Extract the [x, y] coordinate from the center of the cell holding the provided text.  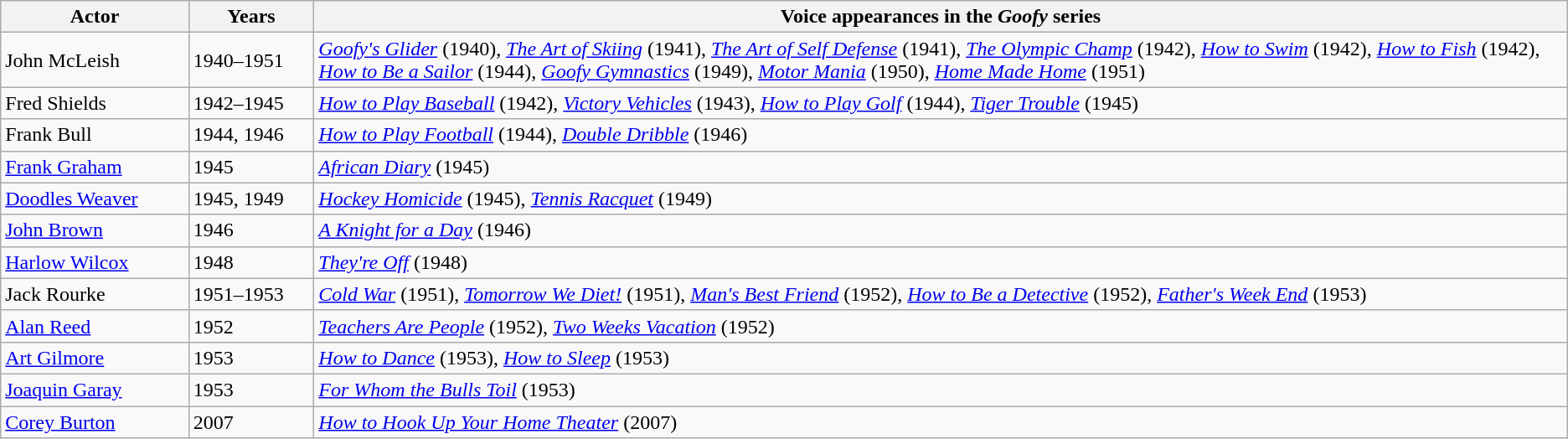
Joaquin Garay [95, 390]
Frank Bull [95, 135]
Actor [95, 17]
Hockey Homicide (1945), Tennis Racquet (1949) [941, 199]
A Knight for a Day (1946) [941, 230]
John Brown [95, 230]
Harlow Wilcox [95, 262]
Doodles Weaver [95, 199]
1945 [251, 167]
1944, 1946 [251, 135]
Teachers Are People (1952), Two Weeks Vacation (1952) [941, 326]
John McLeish [95, 60]
Corey Burton [95, 421]
Fred Shields [95, 103]
1945, 1949 [251, 199]
Years [251, 17]
1942–1945 [251, 103]
1946 [251, 230]
Alan Reed [95, 326]
Voice appearances in the Goofy series [941, 17]
Cold War (1951), Tomorrow We Diet! (1951), Man's Best Friend (1952), How to Be a Detective (1952), Father's Week End (1953) [941, 294]
Jack Rourke [95, 294]
1951–1953 [251, 294]
2007 [251, 421]
How to Hook Up Your Home Theater (2007) [941, 421]
For Whom the Bulls Toil (1953) [941, 390]
1948 [251, 262]
Frank Graham [95, 167]
How to Play Baseball (1942), Victory Vehicles (1943), How to Play Golf (1944), Tiger Trouble (1945) [941, 103]
1940–1951 [251, 60]
How to Play Football (1944), Double Dribble (1946) [941, 135]
How to Dance (1953), How to Sleep (1953) [941, 358]
Art Gilmore [95, 358]
1952 [251, 326]
They're Off (1948) [941, 262]
African Diary (1945) [941, 167]
